Find where the given text appears and provide that cell's center as (x, y) coordinate. 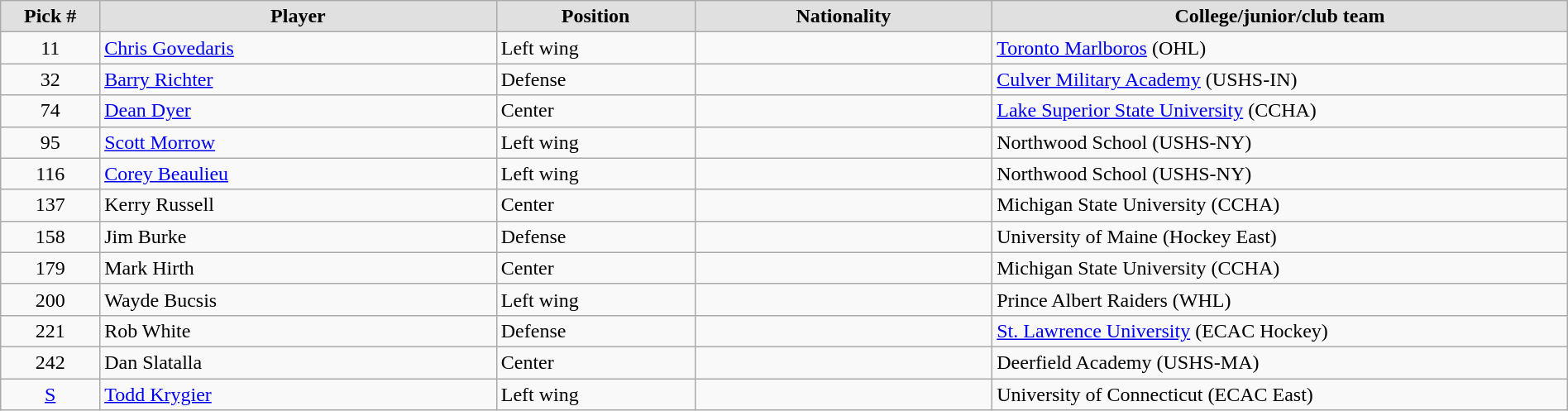
Dean Dyer (299, 111)
158 (50, 237)
Nationality (844, 17)
Rob White (299, 331)
Prince Albert Raiders (WHL) (1280, 299)
Mark Hirth (299, 268)
S (50, 394)
179 (50, 268)
221 (50, 331)
Dan Slatalla (299, 362)
Deerfield Academy (USHS-MA) (1280, 362)
Toronto Marlboros (OHL) (1280, 48)
Culver Military Academy (USHS-IN) (1280, 79)
74 (50, 111)
116 (50, 174)
137 (50, 205)
Position (595, 17)
32 (50, 79)
Chris Govedaris (299, 48)
242 (50, 362)
Pick # (50, 17)
Barry Richter (299, 79)
College/junior/club team (1280, 17)
Todd Krygier (299, 394)
11 (50, 48)
St. Lawrence University (ECAC Hockey) (1280, 331)
Lake Superior State University (CCHA) (1280, 111)
Jim Burke (299, 237)
University of Maine (Hockey East) (1280, 237)
Kerry Russell (299, 205)
200 (50, 299)
Wayde Bucsis (299, 299)
Scott Morrow (299, 142)
University of Connecticut (ECAC East) (1280, 394)
Player (299, 17)
95 (50, 142)
Corey Beaulieu (299, 174)
